Detect which cell encompasses the target text, then output its [x, y] center coordinate. 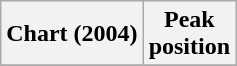
Peak position [189, 34]
Chart (2004) [72, 34]
